Locate the cell with the specified text and output its [x, y] center coordinate. 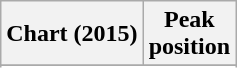
Peakposition [189, 34]
Chart (2015) [72, 34]
